Extract the (X, Y) coordinate from the center of the cell holding the provided text.  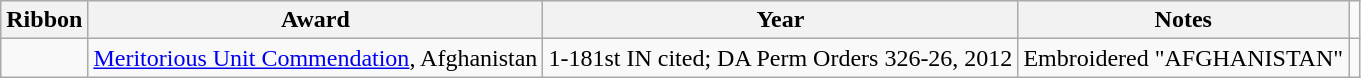
Meritorious Unit Commendation, Afghanistan (316, 58)
Award (316, 20)
Year (780, 20)
Embroidered "AFGHANISTAN" (1184, 58)
Ribbon (44, 20)
Notes (1184, 20)
1-181st IN cited; DA Perm Orders 326-26, 2012 (780, 58)
